Determine the [x, y] coordinate at the center of the cell enclosing the given text.  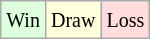
Loss [126, 20]
Draw [72, 20]
Win [24, 20]
